Provide the [X, Y] coordinate of the cell's center where the given text is located.  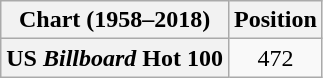
Chart (1958–2018) [115, 20]
472 [276, 58]
Position [276, 20]
US Billboard Hot 100 [115, 58]
